Search for the cell housing the specified text and yield its [x, y] center coordinate. 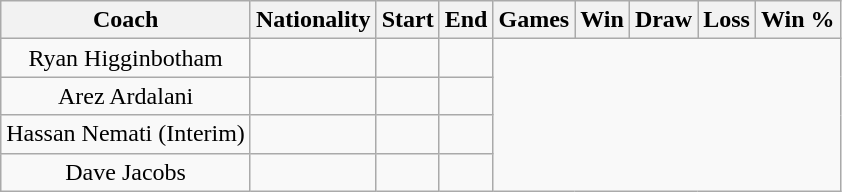
Start [408, 20]
Arez Ardalani [126, 96]
Hassan Nemati (Interim) [126, 134]
Coach [126, 20]
Win % [798, 20]
Ryan Higginbotham [126, 58]
Loss [727, 20]
Dave Jacobs [126, 172]
Win [602, 20]
Draw [663, 20]
Nationality [313, 20]
End [466, 20]
Games [534, 20]
